Extract the (x, y) coordinate from the center of the cell holding the provided text.  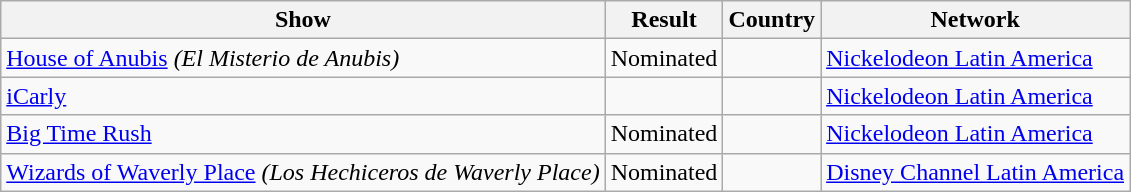
Big Time Rush (303, 134)
Show (303, 20)
iCarly (303, 96)
Network (976, 20)
Country (772, 20)
Wizards of Waverly Place (Los Hechiceros de Waverly Place) (303, 172)
Result (664, 20)
Disney Channel Latin America (976, 172)
House of Anubis (El Misterio de Anubis) (303, 58)
